Scan for the cell matching the given text and deliver its [x, y] coordinate at center. 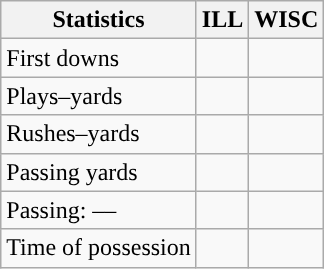
Passing yards [99, 172]
Plays–yards [99, 96]
WISC [286, 20]
First downs [99, 58]
Time of possession [99, 248]
Rushes–yards [99, 134]
Statistics [99, 20]
Passing: –– [99, 210]
ILL [222, 20]
